Capture the cell that displays the provided text and extract its (x, y) central coordinate. 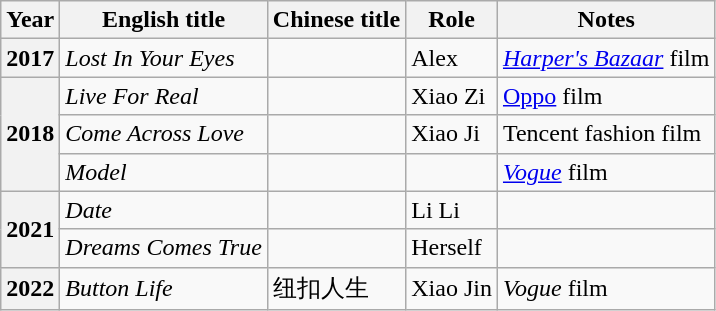
Date (164, 210)
Herself (452, 248)
Notes (606, 20)
Oppo film (606, 96)
2017 (30, 58)
2021 (30, 229)
Xiao Ji (452, 134)
Dreams Comes True (164, 248)
Live For Real (164, 96)
Xiao Zi (452, 96)
Role (452, 20)
Year (30, 20)
Harper's Bazaar film (606, 58)
English title (164, 20)
Lost In Your Eyes (164, 58)
Li Li (452, 210)
纽扣人生 (336, 288)
Model (164, 172)
Xiao Jin (452, 288)
Come Across Love (164, 134)
Chinese title (336, 20)
Button Life (164, 288)
2022 (30, 288)
Tencent fashion film (606, 134)
2018 (30, 134)
Alex (452, 58)
